Capture the cell that displays the provided text and extract its [X, Y] central coordinate. 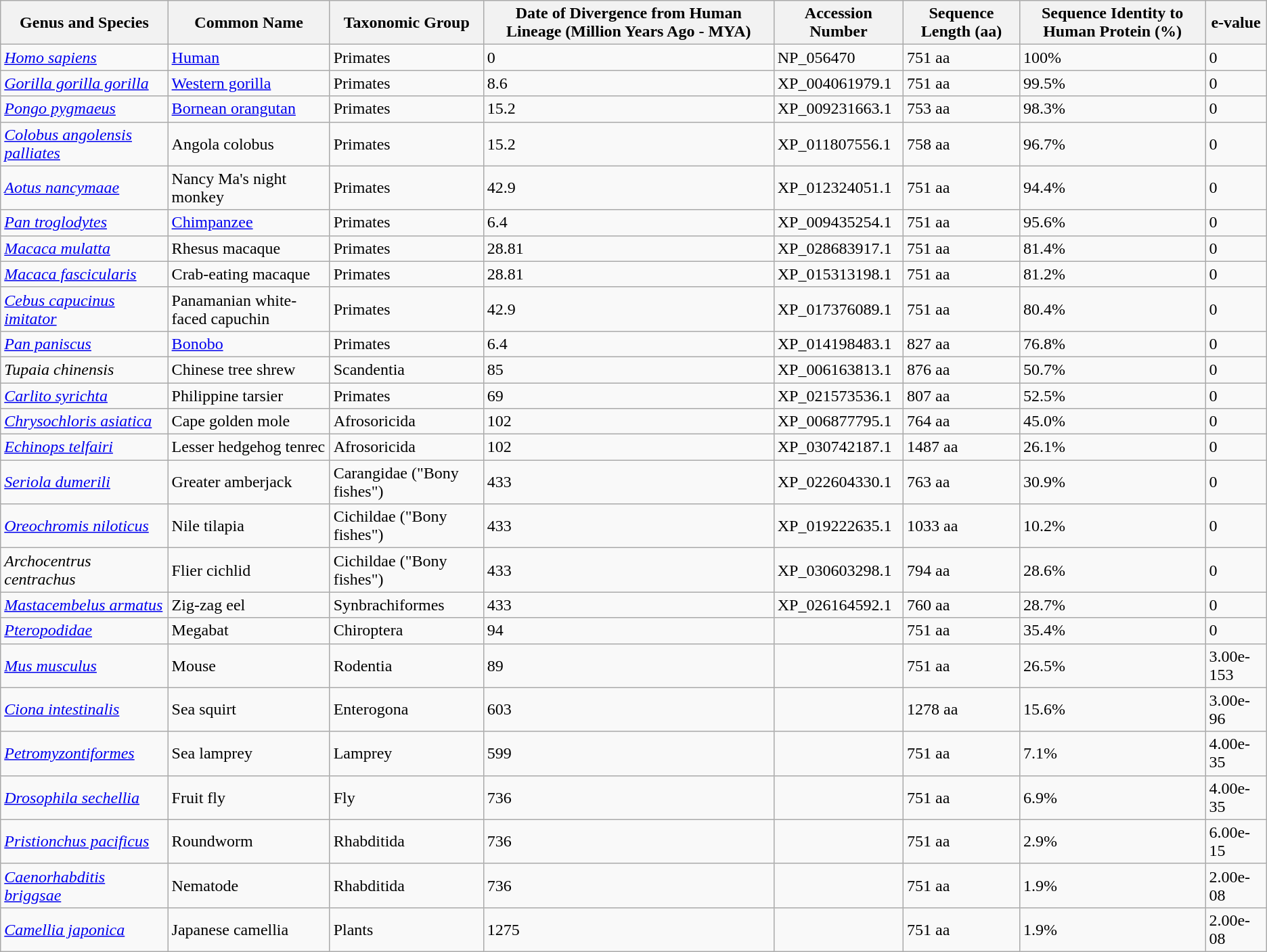
Oreochromis niloticus [84, 526]
Chiroptera [406, 631]
94.4% [1112, 188]
Flier cichlid [249, 570]
Chimpanzee [249, 223]
XP_030603298.1 [838, 570]
XP_015313198.1 [838, 274]
NP_056470 [838, 58]
94 [628, 631]
Panamanian white-faced capuchin [249, 309]
Ciona intestinalis [84, 709]
Aotus nancymaae [84, 188]
Fly [406, 797]
Nematode [249, 885]
Rhesus macaque [249, 248]
1278 aa [962, 709]
Enterogona [406, 709]
764 aa [962, 422]
Human [249, 58]
100% [1112, 58]
98.3% [1112, 109]
Date of Divergence from Human Lineage (Million Years Ago - MYA) [628, 23]
Nile tilapia [249, 526]
760 aa [962, 605]
Archocentrus centrachus [84, 570]
807 aa [962, 396]
XP_006163813.1 [838, 369]
Tupaia chinensis [84, 369]
Pan troglodytes [84, 223]
753 aa [962, 109]
96.7% [1112, 143]
Pongo pygmaeus [84, 109]
3.00e-153 [1236, 666]
85 [628, 369]
1033 aa [962, 526]
Plants [406, 930]
3.00e-96 [1236, 709]
Rodentia [406, 666]
Pan paniscus [84, 344]
Megabat [249, 631]
XP_004061979.1 [838, 83]
52.5% [1112, 396]
10.2% [1112, 526]
Gorilla gorilla gorilla [84, 83]
Homo sapiens [84, 58]
Bonobo [249, 344]
Bornean orangutan [249, 109]
Nancy Ma's night monkey [249, 188]
Philippine tarsier [249, 396]
8.6 [628, 83]
603 [628, 709]
Echinops telfairi [84, 447]
Greater amberjack [249, 482]
Pristionchus pacificus [84, 842]
XP_026164592.1 [838, 605]
81.2% [1112, 274]
XP_011807556.1 [838, 143]
Cape golden mole [249, 422]
Angola colobus [249, 143]
Synbrachiformes [406, 605]
80.4% [1112, 309]
794 aa [962, 570]
Sequence Length (aa) [962, 23]
Japanese camellia [249, 930]
763 aa [962, 482]
15.6% [1112, 709]
Genus and Species [84, 23]
Chrysochloris asiatica [84, 422]
1487 aa [962, 447]
827 aa [962, 344]
2.9% [1112, 842]
45.0% [1112, 422]
XP_017376089.1 [838, 309]
Pteropodidae [84, 631]
XP_028683917.1 [838, 248]
758 aa [962, 143]
Mouse [249, 666]
35.4% [1112, 631]
XP_009435254.1 [838, 223]
XP_022604330.1 [838, 482]
Zig-zag eel [249, 605]
6.00e-15 [1236, 842]
Seriola dumerili [84, 482]
Scandentia [406, 369]
Roundworm [249, 842]
Lamprey [406, 754]
Lesser hedgehog tenrec [249, 447]
Camellia japonica [84, 930]
30.9% [1112, 482]
26.1% [1112, 447]
Sequence Identity to Human Protein (%) [1112, 23]
Petromyzontiformes [84, 754]
Caenorhabditis briggsae [84, 885]
1275 [628, 930]
28.7% [1112, 605]
76.8% [1112, 344]
XP_030742187.1 [838, 447]
Crab-eating macaque [249, 274]
XP_019222635.1 [838, 526]
Colobus angolensis palliates [84, 143]
Taxonomic Group [406, 23]
Fruit fly [249, 797]
Carangidae ("Bony fishes") [406, 482]
Chinese tree shrew [249, 369]
599 [628, 754]
Sea squirt [249, 709]
876 aa [962, 369]
99.5% [1112, 83]
81.4% [1112, 248]
XP_006877795.1 [838, 422]
89 [628, 666]
Mus musculus [84, 666]
XP_009231663.1 [838, 109]
7.1% [1112, 754]
28.6% [1112, 570]
95.6% [1112, 223]
Macaca mulatta [84, 248]
6.9% [1112, 797]
Cebus capucinus imitator [84, 309]
Macaca fascicularis [84, 274]
Carlito syrichta [84, 396]
26.5% [1112, 666]
50.7% [1112, 369]
XP_021573536.1 [838, 396]
XP_014198483.1 [838, 344]
Western gorilla [249, 83]
Mastacembelus armatus [84, 605]
e-value [1236, 23]
69 [628, 396]
Sea lamprey [249, 754]
Drosophila sechellia [84, 797]
Common Name [249, 23]
Accession Number [838, 23]
XP_012324051.1 [838, 188]
